Provide the [x, y] coordinate of the cell's center where the given text is located.  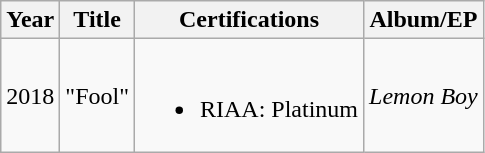
Lemon Boy [424, 96]
Title [98, 20]
Year [30, 20]
Certifications [248, 20]
Album/EP [424, 20]
"Fool" [98, 96]
2018 [30, 96]
RIAA: Platinum [248, 96]
